Return (X, Y) of the center of cell containing provided text 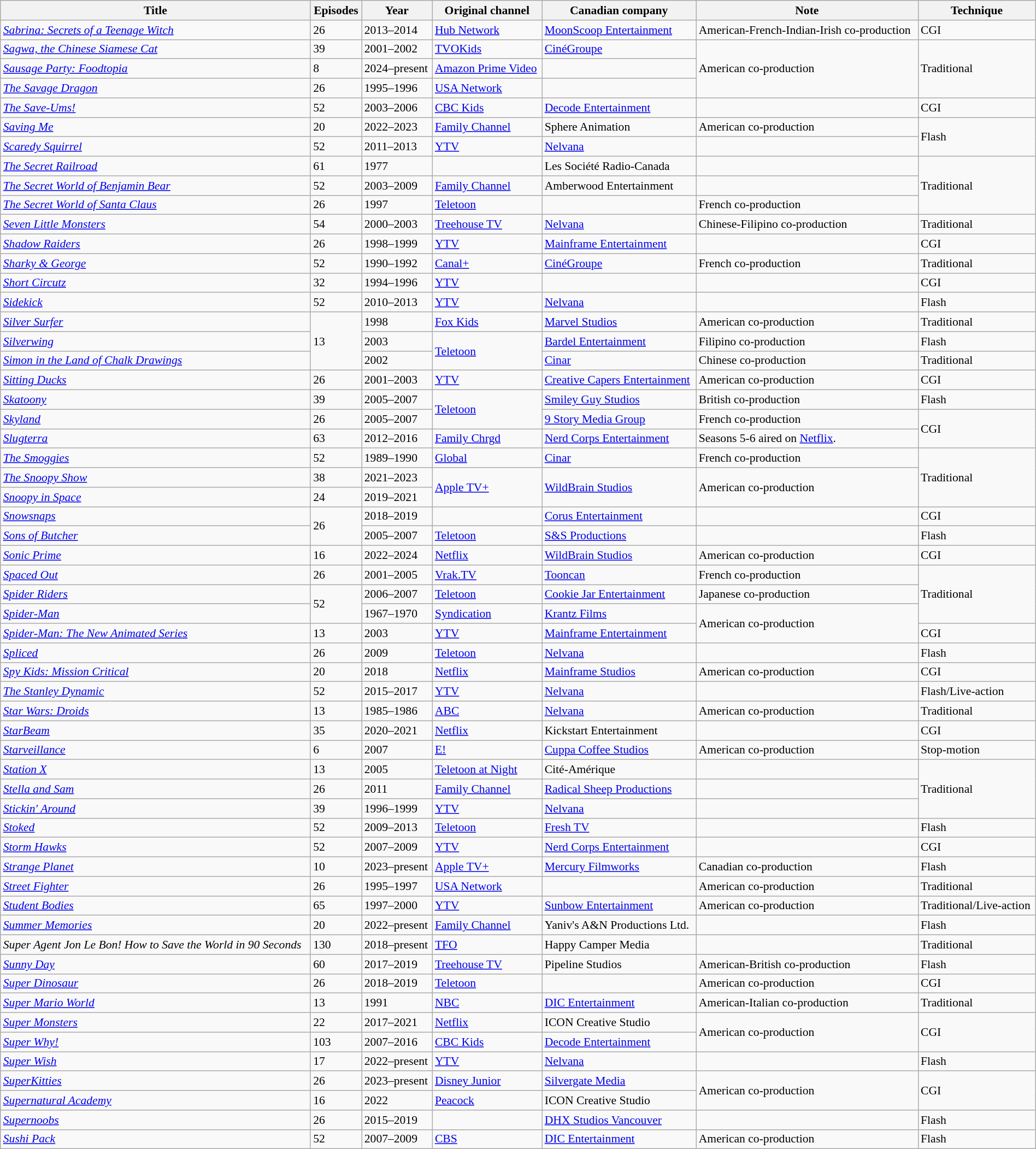
Scaredy Squirrel (155, 147)
2011–2013 (397, 147)
2015–2019 (397, 1120)
SuperKitties (155, 1081)
Canal+ (487, 263)
Short Circutz (155, 283)
Skyland (155, 419)
2007–2016 (397, 1042)
DHX Studios Vancouver (619, 1120)
2019–2021 (397, 497)
1995–1996 (397, 89)
Traditional/Live-action (977, 906)
Pipeline Studios (619, 964)
2020–2021 (397, 730)
2017–2021 (397, 1023)
Super Agent Jon Le Bon! How to Save the World in 90 Seconds (155, 945)
Saving Me (155, 127)
Tooncan (619, 575)
2024–present (397, 69)
Mainframe Studios (619, 672)
TVOKids (487, 49)
Chinese-Filipino co-production (807, 225)
Year (397, 10)
TFO (487, 945)
Kickstart Entertainment (619, 730)
Spider-Man: The New Animated Series (155, 633)
The Secret World of Santa Claus (155, 205)
Smiley Guy Studios (619, 400)
ABC (487, 711)
Title (155, 10)
2009–2013 (397, 828)
MoonScoop Entertainment (619, 30)
Sphere Animation (619, 127)
2010–2013 (397, 303)
Canadian co-production (807, 867)
American-British co-production (807, 964)
Corus Entertainment (619, 516)
2003–2009 (397, 186)
Spaced Out (155, 575)
Supernoobs (155, 1120)
8 (336, 69)
2021–2023 (397, 478)
2012–2016 (397, 439)
Station X (155, 770)
Creative Capers Entertainment (619, 380)
Sushi Pack (155, 1139)
Sons of Butcher (155, 536)
Note (807, 10)
Stickin' Around (155, 809)
1998 (397, 322)
24 (336, 497)
Super Monsters (155, 1023)
Stoked (155, 828)
Super Wish (155, 1062)
2003–2006 (397, 108)
Episodes (336, 10)
Slugterra (155, 439)
Super Mario World (155, 1003)
2018 (397, 672)
Sitting Ducks (155, 380)
The Smoggies (155, 458)
Hub Network (487, 30)
2009 (397, 653)
2001–2003 (397, 380)
1989–1990 (397, 458)
American-Italian co-production (807, 1003)
Spy Kids: Mission Critical (155, 672)
60 (336, 964)
Canadian company (619, 10)
2013–2014 (397, 30)
Stella and Sam (155, 789)
Cité-Amérique (619, 770)
2022–2024 (397, 556)
Filipino co-production (807, 341)
The Secret Railroad (155, 166)
2007 (397, 750)
1990–1992 (397, 263)
Sunny Day (155, 964)
2015–2017 (397, 692)
103 (336, 1042)
1997 (397, 205)
130 (336, 945)
1977 (397, 166)
1967–1970 (397, 614)
2000–2003 (397, 225)
Starveillance (155, 750)
22 (336, 1023)
Yaniv's A&N Productions Ltd. (619, 926)
Sidekick (155, 303)
Snoopy in Space (155, 497)
Cookie Jar Entertainment (619, 594)
Student Bodies (155, 906)
6 (336, 750)
Sunbow Entertainment (619, 906)
Super Dinosaur (155, 983)
Silverwing (155, 341)
Happy Camper Media (619, 945)
Cuppa Coffee Studios (619, 750)
CBS (487, 1139)
Fox Kids (487, 322)
StarBeam (155, 730)
The Stanley Dynamic (155, 692)
American-French-Indian-Irish co-production (807, 30)
Sharky & George (155, 263)
Sagwa, the Chinese Siamese Cat (155, 49)
British co-production (807, 400)
Fresh TV (619, 828)
Krantz Films (619, 614)
1985–1986 (397, 711)
Family Chrgd (487, 439)
The Save-Ums! (155, 108)
2022 (397, 1100)
E! (487, 750)
S&S Productions (619, 536)
2005 (397, 770)
17 (336, 1062)
Teletoon at Night (487, 770)
1994–1996 (397, 283)
Amazon Prime Video (487, 69)
Vrak.TV (487, 575)
Stop-motion (977, 750)
10 (336, 867)
Chinese co-production (807, 361)
63 (336, 439)
Sonic Prime (155, 556)
2001–2005 (397, 575)
Spider-Man (155, 614)
Flash/Live-action (977, 692)
Strange Planet (155, 867)
Japanese co-production (807, 594)
Supernatural Academy (155, 1100)
2018–present (397, 945)
Shadow Raiders (155, 244)
Global (487, 458)
2006–2007 (397, 594)
Spider Riders (155, 594)
Radical Sheep Productions (619, 789)
1991 (397, 1003)
1998–1999 (397, 244)
Amberwood Entertainment (619, 186)
1995–1997 (397, 886)
Silvergate Media (619, 1081)
2011 (397, 789)
Street Fighter (155, 886)
Star Wars: Droids (155, 711)
The Snoopy Show (155, 478)
Disney Junior (487, 1081)
65 (336, 906)
Spliced (155, 653)
2001–2002 (397, 49)
Super Why! (155, 1042)
54 (336, 225)
2022–2023 (397, 127)
Seasons 5-6 aired on Netflix. (807, 439)
The Secret World of Benjamin Bear (155, 186)
2017–2019 (397, 964)
Summer Memories (155, 926)
Original channel (487, 10)
Les Société Radio-Canada (619, 166)
9 Story Media Group (619, 419)
35 (336, 730)
Peacock (487, 1100)
Silver Surfer (155, 322)
61 (336, 166)
The Savage Dragon (155, 89)
38 (336, 478)
Marvel Studios (619, 322)
1996–1999 (397, 809)
Mercury Filmworks (619, 867)
Syndication (487, 614)
1997–2000 (397, 906)
Sabrina: Secrets of a Teenage Witch (155, 30)
Technique (977, 10)
Sausage Party: Foodtopia (155, 69)
Skatoony (155, 400)
Simon in the Land of Chalk Drawings (155, 361)
NBC (487, 1003)
Storm Hawks (155, 847)
2002 (397, 361)
Snowsnaps (155, 516)
Bardel Entertainment (619, 341)
Seven Little Monsters (155, 225)
32 (336, 283)
